Capture the cell that displays the provided text and extract its [X, Y] central coordinate. 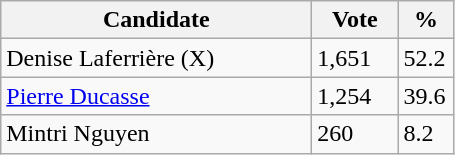
8.2 [426, 134]
260 [355, 134]
Candidate [156, 20]
Denise Laferrière (X) [156, 58]
Vote [355, 20]
1,254 [355, 96]
Mintri Nguyen [156, 134]
39.6 [426, 96]
% [426, 20]
52.2 [426, 58]
Pierre Ducasse [156, 96]
1,651 [355, 58]
